Determine the (X, Y) coordinate at the center of the cell enclosing the given text.  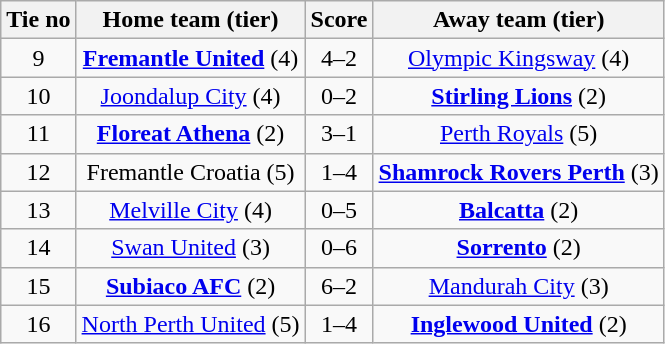
Tie no (38, 20)
North Perth United (5) (190, 324)
Stirling Lions (2) (518, 96)
Sorrento (2) (518, 248)
Score (339, 20)
Melville City (4) (190, 210)
Fremantle United (4) (190, 58)
Balcatta (2) (518, 210)
Floreat Athena (2) (190, 134)
Shamrock Rovers Perth (3) (518, 172)
Joondalup City (4) (190, 96)
0–2 (339, 96)
9 (38, 58)
Away team (tier) (518, 20)
10 (38, 96)
6–2 (339, 286)
3–1 (339, 134)
Inglewood United (2) (518, 324)
Swan United (3) (190, 248)
0–6 (339, 248)
4–2 (339, 58)
Subiaco AFC (2) (190, 286)
Perth Royals (5) (518, 134)
11 (38, 134)
Olympic Kingsway (4) (518, 58)
14 (38, 248)
15 (38, 286)
Fremantle Croatia (5) (190, 172)
0–5 (339, 210)
13 (38, 210)
Mandurah City (3) (518, 286)
12 (38, 172)
Home team (tier) (190, 20)
16 (38, 324)
